Detect which cell encompasses the target text, then output its (x, y) center coordinate. 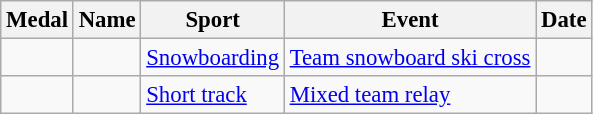
Snowboarding (212, 58)
Name (107, 20)
Mixed team relay (410, 95)
Team snowboard ski cross (410, 58)
Event (410, 20)
Sport (212, 20)
Short track (212, 95)
Date (564, 20)
Medal (38, 20)
